Find where the given text appears and provide that cell's center as (X, Y) coordinate. 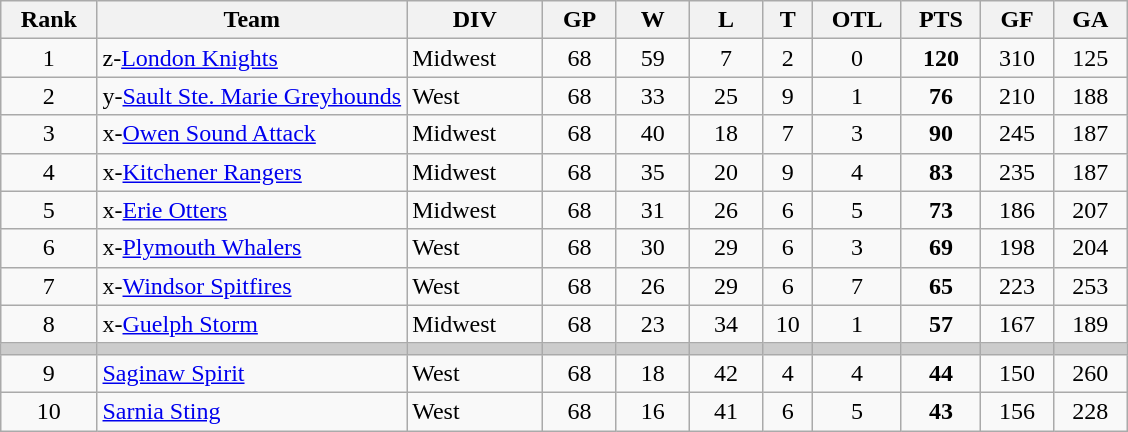
OTL (858, 20)
189 (1090, 324)
W (652, 20)
8 (49, 324)
76 (940, 96)
GP (580, 20)
35 (652, 172)
186 (1016, 210)
90 (940, 134)
204 (1090, 248)
Team (252, 20)
23 (652, 324)
34 (726, 324)
0 (858, 58)
57 (940, 324)
DIV (475, 20)
125 (1090, 58)
43 (940, 411)
210 (1016, 96)
25 (726, 96)
PTS (940, 20)
223 (1016, 286)
16 (652, 411)
x-Guelph Storm (252, 324)
T (788, 20)
L (726, 20)
Sarnia Sting (252, 411)
235 (1016, 172)
207 (1090, 210)
228 (1090, 411)
150 (1016, 373)
20 (726, 172)
65 (940, 286)
42 (726, 373)
167 (1016, 324)
188 (1090, 96)
x-Erie Otters (252, 210)
Rank (49, 20)
83 (940, 172)
Saginaw Spirit (252, 373)
44 (940, 373)
41 (726, 411)
GA (1090, 20)
31 (652, 210)
x-Owen Sound Attack (252, 134)
156 (1016, 411)
245 (1016, 134)
310 (1016, 58)
59 (652, 58)
69 (940, 248)
30 (652, 248)
x-Kitchener Rangers (252, 172)
x-Plymouth Whalers (252, 248)
33 (652, 96)
x-Windsor Spitfires (252, 286)
40 (652, 134)
253 (1090, 286)
z-London Knights (252, 58)
73 (940, 210)
120 (940, 58)
260 (1090, 373)
GF (1016, 20)
198 (1016, 248)
y-Sault Ste. Marie Greyhounds (252, 96)
